From the cell containing the given text, extract its center point as [X, Y] coordinate. 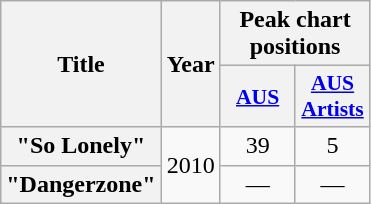
Title [81, 64]
5 [332, 146]
"Dangerzone" [81, 184]
2010 [190, 165]
Peak chart positions [295, 34]
Year [190, 64]
AUS [258, 96]
"So Lonely" [81, 146]
39 [258, 146]
AUSArtists [332, 96]
